Return (x, y) of the center of cell containing provided text 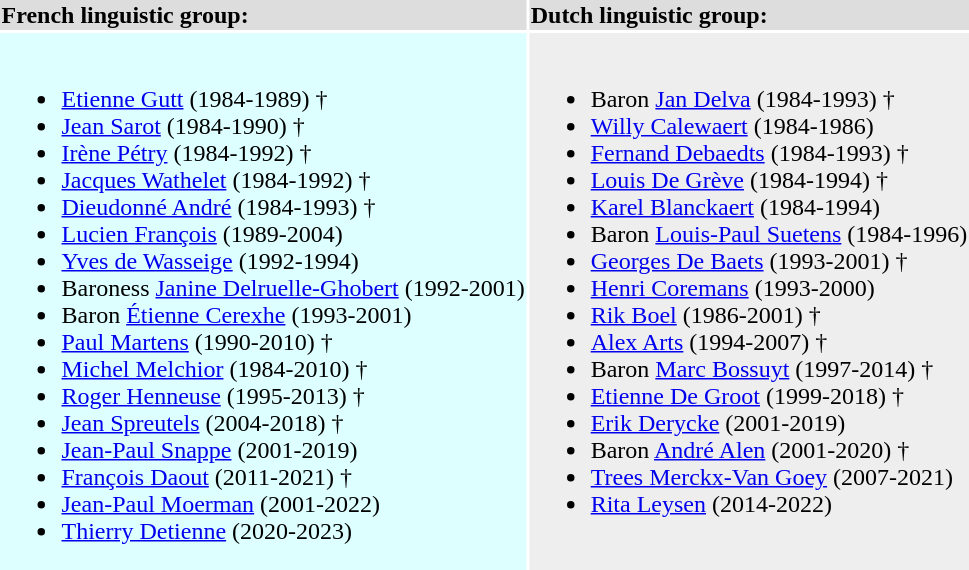
French linguistic group: (263, 15)
Dutch linguistic group: (749, 15)
